Find where the given text appears and provide that cell's center as (x, y) coordinate. 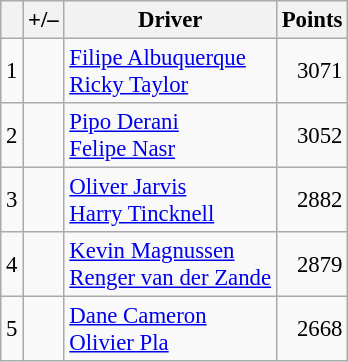
2 (12, 136)
3052 (312, 136)
Dane Cameron Olivier Pla (170, 330)
Oliver Jarvis Harry Tincknell (170, 200)
Kevin Magnussen Renger van der Zande (170, 264)
Points (312, 20)
Pipo Derani Felipe Nasr (170, 136)
Driver (170, 20)
3071 (312, 72)
4 (12, 264)
2882 (312, 200)
+/– (44, 20)
3 (12, 200)
2668 (312, 330)
5 (12, 330)
1 (12, 72)
Filipe Albuquerque Ricky Taylor (170, 72)
2879 (312, 264)
